Output the [x, y] coordinate of the center of the cell containing the given text.  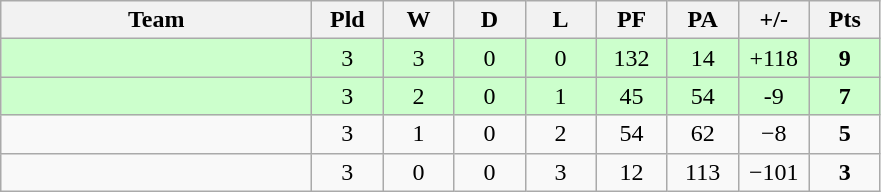
L [560, 20]
62 [702, 134]
45 [632, 96]
PA [702, 20]
Pts [844, 20]
PF [632, 20]
14 [702, 58]
12 [632, 172]
W [418, 20]
Pld [348, 20]
113 [702, 172]
7 [844, 96]
−8 [774, 134]
9 [844, 58]
-9 [774, 96]
+/- [774, 20]
D [490, 20]
5 [844, 134]
−101 [774, 172]
Team [156, 20]
+118 [774, 58]
132 [632, 58]
